Locate the cell with the specified text and output its (x, y) center coordinate. 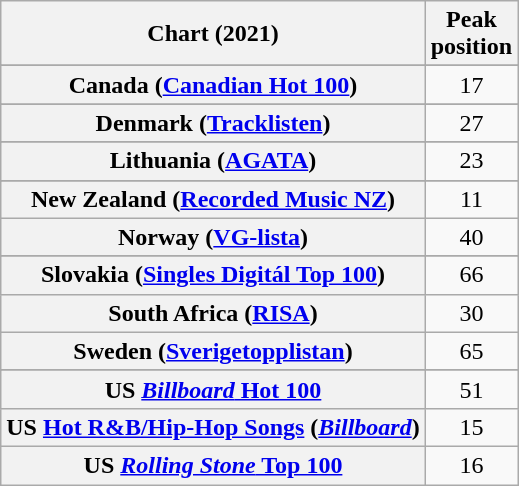
15 (471, 427)
40 (471, 237)
65 (471, 351)
US Rolling Stone Top 100 (213, 465)
11 (471, 199)
US Billboard Hot 100 (213, 389)
Sweden (Sverigetopplistan) (213, 351)
Slovakia (Singles Digitál Top 100) (213, 275)
Lithuania (AGATA) (213, 161)
66 (471, 275)
South Africa (RISA) (213, 313)
New Zealand (Recorded Music NZ) (213, 199)
US Hot R&B/Hip-Hop Songs (Billboard) (213, 427)
Canada (Canadian Hot 100) (213, 85)
Norway (VG-lista) (213, 237)
27 (471, 123)
17 (471, 85)
30 (471, 313)
Chart (2021) (213, 34)
Denmark (Tracklisten) (213, 123)
16 (471, 465)
51 (471, 389)
23 (471, 161)
Peakposition (471, 34)
